Capture the cell that displays the provided text and extract its [x, y] central coordinate. 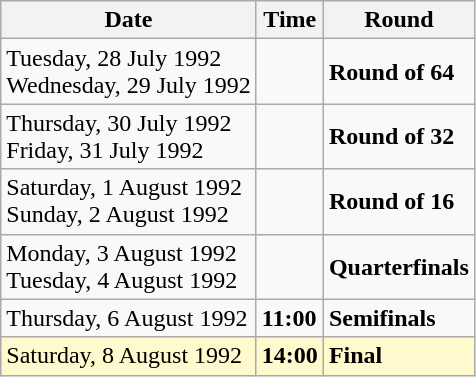
Semifinals [398, 318]
Thursday, 6 August 1992 [129, 318]
Round of 32 [398, 136]
Saturday, 1 August 1992Sunday, 2 August 1992 [129, 202]
Time [290, 20]
Tuesday, 28 July 1992Wednesday, 29 July 1992 [129, 72]
Final [398, 356]
14:00 [290, 356]
Saturday, 8 August 1992 [129, 356]
Round [398, 20]
Round of 64 [398, 72]
Monday, 3 August 1992Tuesday, 4 August 1992 [129, 266]
Quarterfinals [398, 266]
Date [129, 20]
11:00 [290, 318]
Thursday, 30 July 1992Friday, 31 July 1992 [129, 136]
Round of 16 [398, 202]
